Provide the [X, Y] coordinate of the cell's center where the given text is located.  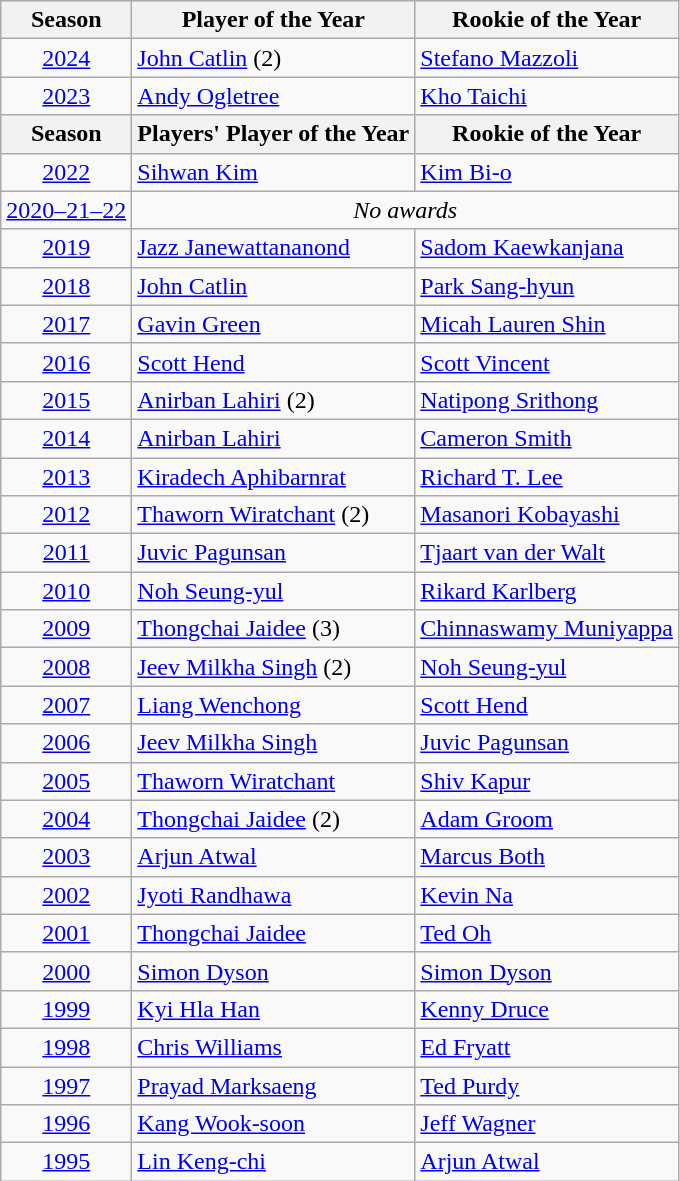
Chinnaswamy Muniyappa [547, 629]
Kenny Druce [547, 1009]
Liang Wenchong [274, 705]
2003 [66, 857]
John Catlin (2) [274, 58]
Ed Fryatt [547, 1047]
Scott Vincent [547, 362]
Players' Player of the Year [274, 134]
Chris Williams [274, 1047]
2022 [66, 172]
Stefano Mazzoli [547, 58]
Jazz Janewattananond [274, 248]
Prayad Marksaeng [274, 1085]
John Catlin [274, 286]
Thongchai Jaidee (2) [274, 819]
Rikard Karlberg [547, 591]
2010 [66, 591]
Thongchai Jaidee (3) [274, 629]
Adam Groom [547, 819]
1997 [66, 1085]
2024 [66, 58]
1999 [66, 1009]
2000 [66, 971]
1996 [66, 1124]
2013 [66, 477]
Anirban Lahiri [274, 438]
Tjaart van der Walt [547, 553]
Thongchai Jaidee [274, 933]
2001 [66, 933]
2019 [66, 248]
2006 [66, 743]
2011 [66, 553]
Player of the Year [274, 20]
Lin Keng-chi [274, 1162]
2020–21–22 [66, 210]
Sadom Kaewkanjana [547, 248]
2015 [66, 400]
2017 [66, 324]
Kho Taichi [547, 96]
Kiradech Aphibarnrat [274, 477]
2007 [66, 705]
2014 [66, 438]
Shiv Kapur [547, 781]
Masanori Kobayashi [547, 515]
2005 [66, 781]
2004 [66, 819]
2016 [66, 362]
Jeff Wagner [547, 1124]
Ted Purdy [547, 1085]
2018 [66, 286]
No awards [406, 210]
Kevin Na [547, 895]
2023 [66, 96]
Jyoti Randhawa [274, 895]
Jeev Milkha Singh [274, 743]
1998 [66, 1047]
2009 [66, 629]
Kang Wook-soon [274, 1124]
2012 [66, 515]
Kyi Hla Han [274, 1009]
Jeev Milkha Singh (2) [274, 667]
Richard T. Lee [547, 477]
2008 [66, 667]
Marcus Both [547, 857]
Sihwan Kim [274, 172]
Ted Oh [547, 933]
Kim Bi-o [547, 172]
Thaworn Wiratchant [274, 781]
Thaworn Wiratchant (2) [274, 515]
Natipong Srithong [547, 400]
Micah Lauren Shin [547, 324]
Park Sang-hyun [547, 286]
Gavin Green [274, 324]
1995 [66, 1162]
Andy Ogletree [274, 96]
Cameron Smith [547, 438]
Anirban Lahiri (2) [274, 400]
2002 [66, 895]
